Capture the cell that displays the provided text and extract its (X, Y) central coordinate. 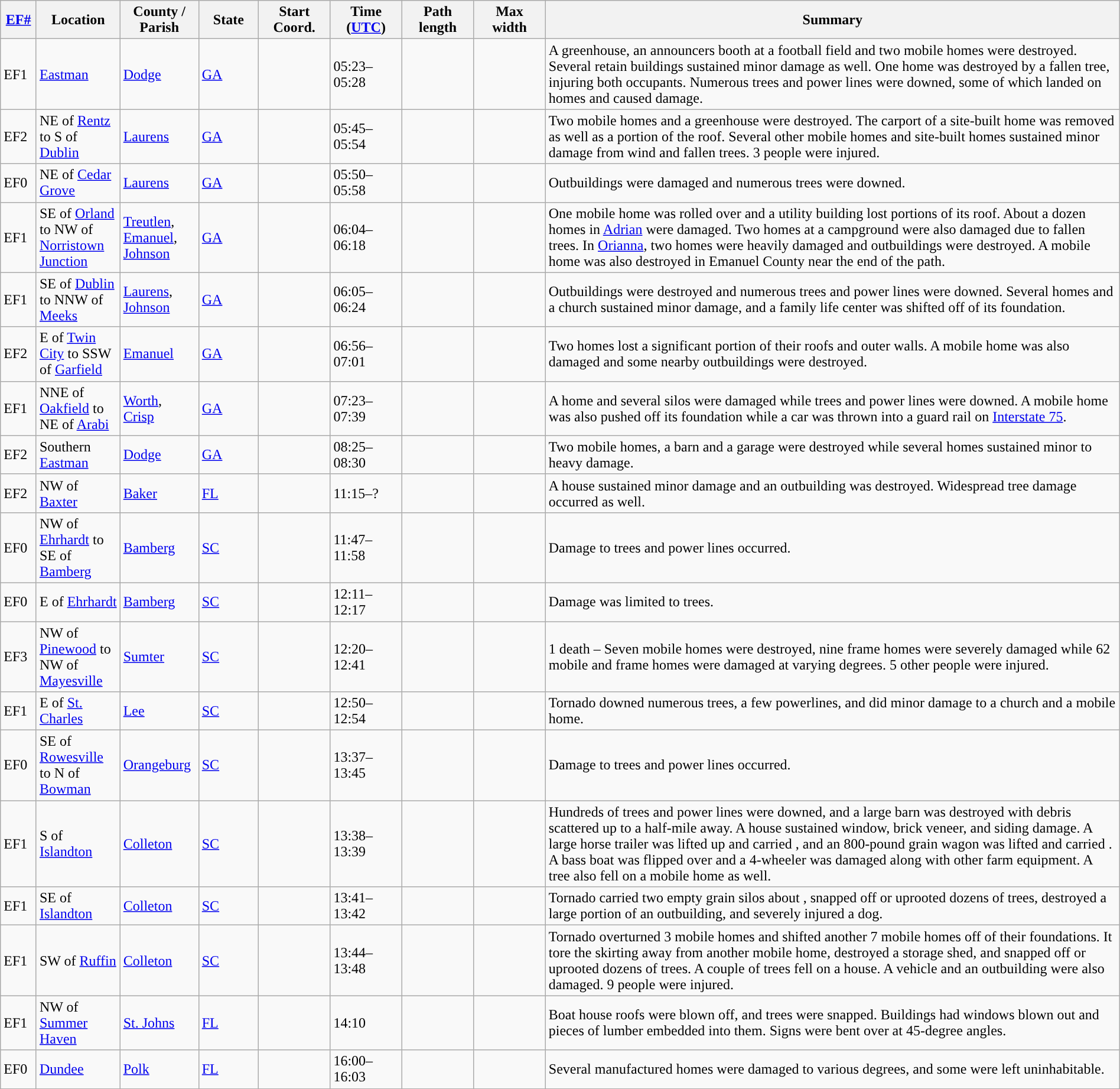
05:45–05:54 (366, 136)
SE of Islandton (78, 906)
County / Parish (159, 20)
Eastman (78, 74)
11:47–11:58 (366, 547)
NW of Pinewood to NW of Mayesville (78, 657)
Worth, Crisp (159, 408)
08:25–08:30 (366, 455)
Baker (159, 493)
Polk (159, 1070)
11:15–? (366, 493)
S of Islandton (78, 844)
12:50–12:54 (366, 711)
NW of Summer Haven (78, 1023)
13:37–13:45 (366, 766)
14:10 (366, 1023)
06:04–06:18 (366, 238)
EF# (19, 20)
06:05–06:24 (366, 300)
Several manufactured homes were damaged to various degrees, and some were left uninhabitable. (832, 1070)
Path length (437, 20)
State (228, 20)
SE of Orland to NW of Norristown Junction (78, 238)
05:50–05:58 (366, 183)
Emanuel (159, 354)
E of Ehrhardt (78, 602)
Tornado downed numerous trees, a few powerlines, and did minor damage to a church and a mobile home. (832, 711)
Lee (159, 711)
Treutlen, Emanuel, Johnson (159, 238)
07:23–07:39 (366, 408)
E of St. Charles (78, 711)
Start Coord. (294, 20)
Max width (509, 20)
Location (78, 20)
E of Twin City to SSW of Garfield (78, 354)
16:00–16:03 (366, 1070)
05:23–05:28 (366, 74)
NNE of Oakfield to NE of Arabi (78, 408)
13:44–13:48 (366, 961)
Laurens, Johnson (159, 300)
Time (UTC) (366, 20)
Summary (832, 20)
Two homes lost a significant portion of their roofs and outer walls. A mobile home was also damaged and some nearby outbuildings were destroyed. (832, 354)
SE of Dublin to NNW of Meeks (78, 300)
12:20–12:41 (366, 657)
Southern Eastman (78, 455)
NE of Cedar Grove (78, 183)
NW of Ehrhardt to SE of Bamberg (78, 547)
NW of Baxter (78, 493)
13:38–13:39 (366, 844)
12:11–12:17 (366, 602)
St. Johns (159, 1023)
Damage was limited to trees. (832, 602)
SW of Ruffin (78, 961)
Orangeburg (159, 766)
Outbuildings were damaged and numerous trees were downed. (832, 183)
SE of Rowesville to N of Bowman (78, 766)
EF3 (19, 657)
13:41–13:42 (366, 906)
Dundee (78, 1070)
Sumter (159, 657)
NE of Rentz to S of Dublin (78, 136)
A house sustained minor damage and an outbuilding was destroyed. Widespread tree damage occurred as well. (832, 493)
06:56–07:01 (366, 354)
Two mobile homes, a barn and a garage were destroyed while several homes sustained minor to heavy damage. (832, 455)
